Scan for the cell matching the given text and deliver its [X, Y] coordinate at center. 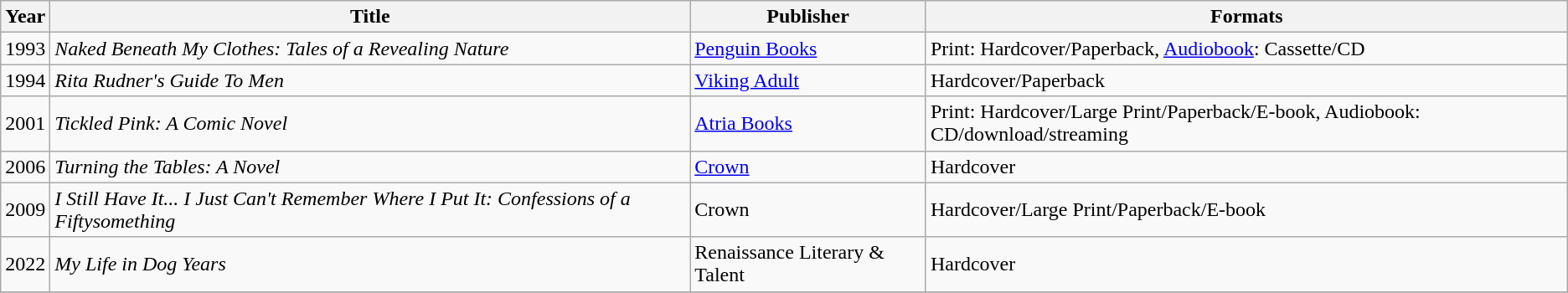
Hardcover/Paperback [1246, 80]
Title [370, 17]
Turning the Tables: A Novel [370, 167]
I Still Have It... I Just Can't Remember Where I Put It: Confessions of a Fiftysomething [370, 209]
Tickled Pink: A Comic Novel [370, 124]
2006 [25, 167]
Print: Hardcover/Large Print/Paperback/E-book, Audiobook: CD/download/streaming [1246, 124]
Hardcover/Large Print/Paperback/E-book [1246, 209]
Penguin Books [808, 49]
Rita Rudner's Guide To Men [370, 80]
2001 [25, 124]
Publisher [808, 17]
My Life in Dog Years [370, 265]
Year [25, 17]
Formats [1246, 17]
2009 [25, 209]
Atria Books [808, 124]
Print: Hardcover/Paperback, Audiobook: Cassette/CD [1246, 49]
1993 [25, 49]
1994 [25, 80]
2022 [25, 265]
Renaissance Literary & Talent [808, 265]
Viking Adult [808, 80]
Naked Beneath My Clothes: Tales of a Revealing Nature [370, 49]
